From the cell containing the given text, extract its center point as [X, Y] coordinate. 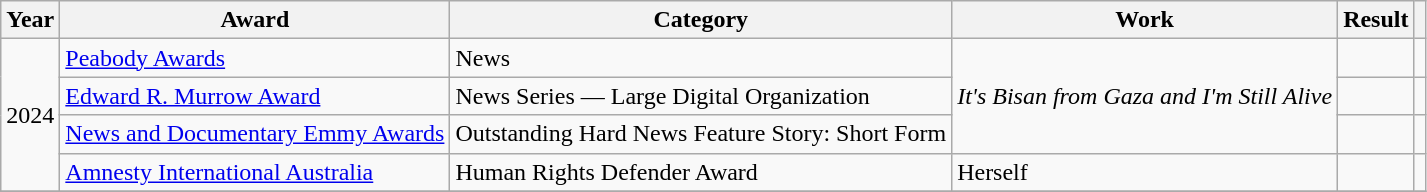
Human Rights Defender Award [701, 172]
Category [701, 20]
2024 [30, 115]
Outstanding Hard News Feature Story: Short Form [701, 134]
Year [30, 20]
News Series — Large Digital Organization [701, 96]
Peabody Awards [255, 58]
Herself [1145, 172]
Edward R. Murrow Award [255, 96]
News [701, 58]
Amnesty International Australia [255, 172]
Result [1376, 20]
News and Documentary Emmy Awards [255, 134]
Award [255, 20]
It's Bisan from Gaza and I'm Still Alive [1145, 96]
Work [1145, 20]
